Identify which cell holds the provided text, then report its (x, y) central coordinate. 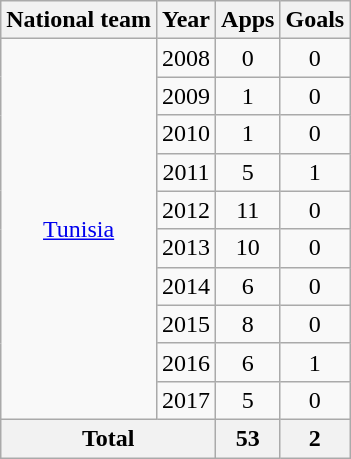
2008 (186, 58)
11 (248, 210)
8 (248, 324)
2015 (186, 324)
Apps (248, 20)
2016 (186, 362)
2009 (186, 96)
10 (248, 248)
Tunisia (79, 230)
Goals (315, 20)
National team (79, 20)
2 (315, 438)
2014 (186, 286)
53 (248, 438)
2012 (186, 210)
2017 (186, 400)
2013 (186, 248)
2010 (186, 134)
2011 (186, 172)
Total (108, 438)
Year (186, 20)
